Determine the (x, y) coordinate at the center of the cell enclosing the given text.  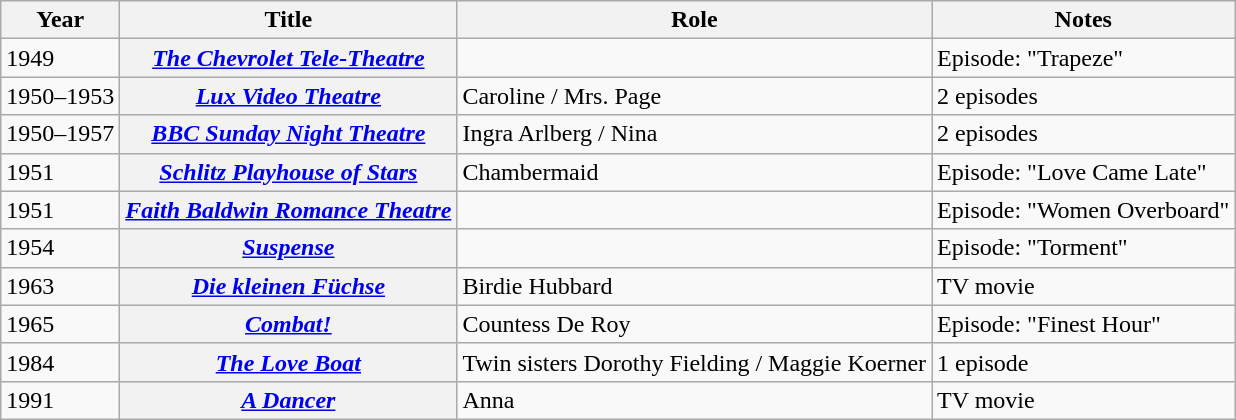
Episode: "Torment" (1084, 248)
Ingra Arlberg / Nina (694, 134)
Notes (1084, 20)
Episode: "Women Overboard" (1084, 210)
BBC Sunday Night Theatre (288, 134)
Twin sisters Dorothy Fielding / Maggie Koerner (694, 362)
Schlitz Playhouse of Stars (288, 172)
1949 (60, 58)
Episode: "Trapeze" (1084, 58)
Combat! (288, 324)
The Chevrolet Tele-Theatre (288, 58)
Faith Baldwin Romance Theatre (288, 210)
Episode: "Love Came Late" (1084, 172)
Lux Video Theatre (288, 96)
1950–1957 (60, 134)
1965 (60, 324)
Episode: "Finest Hour" (1084, 324)
Title (288, 20)
1950–1953 (60, 96)
Chambermaid (694, 172)
Year (60, 20)
Die kleinen Füchse (288, 286)
The Love Boat (288, 362)
A Dancer (288, 400)
Suspense (288, 248)
1991 (60, 400)
1 episode (1084, 362)
Caroline / Mrs. Page (694, 96)
Birdie Hubbard (694, 286)
Countess De Roy (694, 324)
1954 (60, 248)
Role (694, 20)
1963 (60, 286)
Anna (694, 400)
1984 (60, 362)
